For the text-containing cell, return its midpoint in (X, Y) coordinate format. 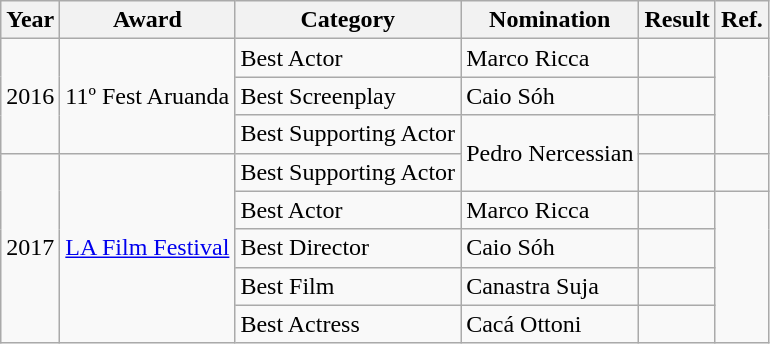
Result (677, 20)
2017 (30, 248)
Best Director (348, 248)
Best Film (348, 286)
Award (148, 20)
LA Film Festival (148, 248)
Cacá Ottoni (550, 324)
Category (348, 20)
Best Screenplay (348, 96)
Year (30, 20)
Canastra Suja (550, 286)
11º Fest Aruanda (148, 96)
Pedro Nercessian (550, 153)
2016 (30, 96)
Ref. (742, 20)
Best Actress (348, 324)
Nomination (550, 20)
